Return the (x, y) coordinate for the center point of the cell that contains the specified text.  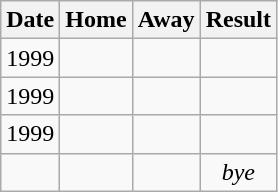
bye (238, 172)
Result (238, 20)
Date (30, 20)
Away (166, 20)
Home (96, 20)
